Return (X, Y) of the center of cell containing provided text 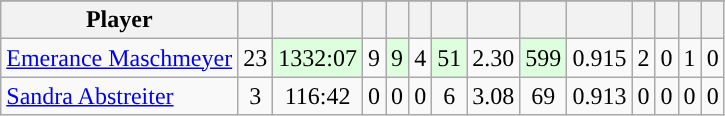
2.30 (494, 58)
4 (420, 58)
6 (450, 96)
Emerance Maschmeyer (120, 58)
0.913 (600, 96)
1332:07 (318, 58)
69 (544, 96)
116:42 (318, 96)
3.08 (494, 96)
1 (690, 58)
23 (256, 58)
3 (256, 96)
51 (450, 58)
599 (544, 58)
2 (644, 58)
Player (120, 20)
Sandra Abstreiter (120, 96)
0.915 (600, 58)
